Find where the given text appears and provide that cell's center as (x, y) coordinate. 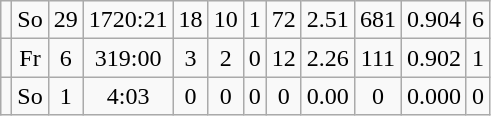
0.902 (434, 58)
1720:21 (128, 20)
111 (378, 58)
0.00 (328, 96)
18 (190, 20)
72 (284, 20)
12 (284, 58)
4:03 (128, 96)
29 (66, 20)
Fr (30, 58)
2.26 (328, 58)
2.51 (328, 20)
3 (190, 58)
2 (226, 58)
681 (378, 20)
0.000 (434, 96)
0.904 (434, 20)
319:00 (128, 58)
10 (226, 20)
